Identify which cell holds the provided text, then report its (X, Y) central coordinate. 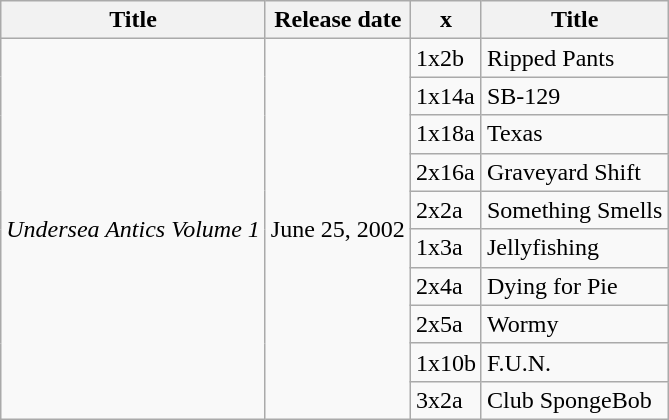
Club SpongeBob (574, 400)
1x18a (446, 134)
1x2b (446, 58)
Dying for Pie (574, 286)
2x2a (446, 210)
Graveyard Shift (574, 172)
Wormy (574, 324)
SB-129 (574, 96)
Something Smells (574, 210)
2x4a (446, 286)
1x3a (446, 248)
2x16a (446, 172)
2x5a (446, 324)
F.U.N. (574, 362)
Ripped Pants (574, 58)
1x14a (446, 96)
Undersea Antics Volume 1 (134, 230)
3x2a (446, 400)
Texas (574, 134)
x (446, 20)
June 25, 2002 (338, 230)
Release date (338, 20)
1x10b (446, 362)
Jellyfishing (574, 248)
